Scan for the cell matching the given text and deliver its (X, Y) coordinate at center. 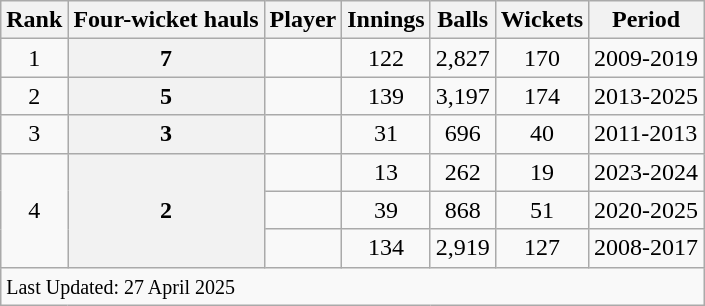
170 (542, 58)
2,827 (462, 58)
868 (462, 210)
31 (386, 134)
2020-2025 (646, 210)
19 (542, 172)
3,197 (462, 96)
122 (386, 58)
Four-wicket hauls (166, 20)
51 (542, 210)
Innings (386, 20)
127 (542, 248)
7 (166, 58)
Period (646, 20)
174 (542, 96)
134 (386, 248)
13 (386, 172)
4 (34, 210)
2011-2013 (646, 134)
696 (462, 134)
262 (462, 172)
Rank (34, 20)
2,919 (462, 248)
2023-2024 (646, 172)
139 (386, 96)
Last Updated: 27 April 2025 (352, 286)
2008-2017 (646, 248)
2013-2025 (646, 96)
Wickets (542, 20)
5 (166, 96)
40 (542, 134)
Player (303, 20)
39 (386, 210)
2009-2019 (646, 58)
1 (34, 58)
Balls (462, 20)
